Search for the cell housing the specified text and yield its [x, y] center coordinate. 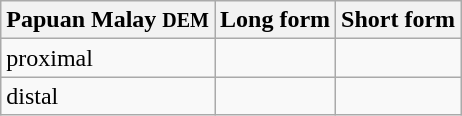
distal [108, 96]
Long form [274, 20]
Papuan Malay DEM [108, 20]
proximal [108, 58]
Short form [398, 20]
